Output the [x, y] coordinate of the center of the cell containing the given text.  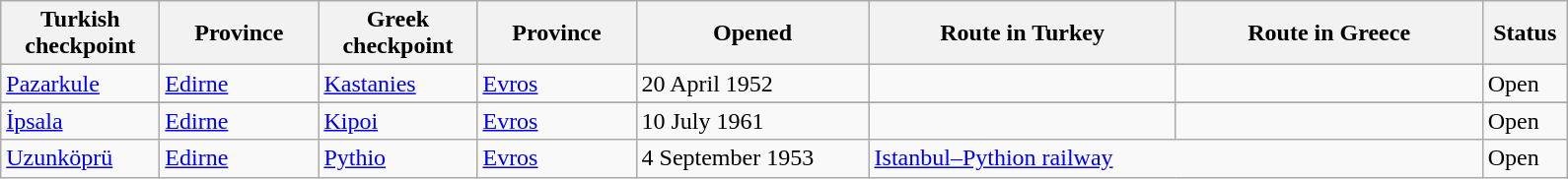
Pazarkule [81, 84]
Opened [752, 33]
Route in Greece [1329, 33]
10 July 1961 [752, 121]
Pythio [398, 158]
Status [1525, 33]
İpsala [81, 121]
Istanbul–Pythion railway [1176, 158]
Kipoi [398, 121]
4 September 1953 [752, 158]
Uzunköprü [81, 158]
Greek checkpoint [398, 33]
20 April 1952 [752, 84]
Kastanies [398, 84]
Turkish checkpoint [81, 33]
Route in Turkey [1022, 33]
